Capture the cell that displays the provided text and extract its [x, y] central coordinate. 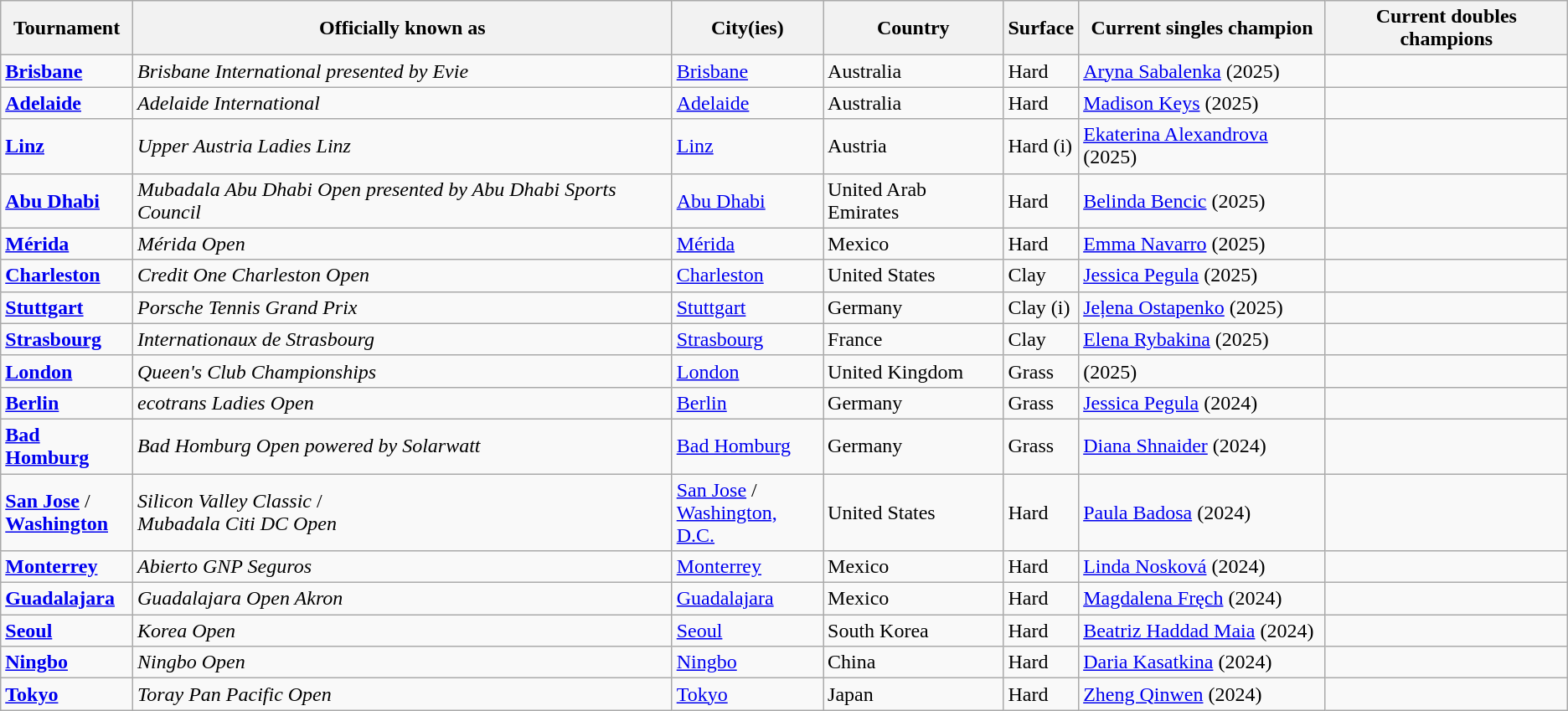
Toray Pan Pacific Open [402, 694]
Ningbo Open [402, 662]
(2025) [1203, 371]
Magdalena Fręch (2024) [1203, 599]
Jessica Pegula (2024) [1203, 403]
Elena Rybakina (2025) [1203, 339]
Surface [1041, 28]
Current doubles champions [1446, 28]
Madison Keys (2025) [1203, 103]
Daria Kasatkina (2024) [1203, 662]
Diana Shnaider (2024) [1203, 446]
Guadalajara Open Akron [402, 599]
Adelaide International [402, 103]
Brisbane International presented by Evie [402, 71]
Aryna Sabalenka (2025) [1203, 71]
Mérida Open [402, 244]
City(ies) [747, 28]
Beatriz Haddad Maia (2024) [1203, 631]
United Arab Emirates [913, 201]
Tournament [67, 28]
Internationaux de Strasbourg [402, 339]
Austria [913, 146]
Japan [913, 694]
Jeļena Ostapenko (2025) [1203, 307]
Bad Homburg Open powered by Solarwatt [402, 446]
San Jose /Washington [67, 513]
Abierto GNP Seguros [402, 567]
Zheng Qinwen (2024) [1203, 694]
Linda Nosková (2024) [1203, 567]
Queen's Club Championships [402, 371]
United Kingdom [913, 371]
San Jose /Washington, D.C. [747, 513]
Paula Badosa (2024) [1203, 513]
Clay (i) [1041, 307]
Korea Open [402, 631]
China [913, 662]
France [913, 339]
Country [913, 28]
Emma Navarro (2025) [1203, 244]
Jessica Pegula (2025) [1203, 276]
ecotrans Ladies Open [402, 403]
Porsche Tennis Grand Prix [402, 307]
Belinda Bencic (2025) [1203, 201]
Credit One Charleston Open [402, 276]
Silicon Valley Classic /Mubadala Citi DC Open [402, 513]
Ekaterina Alexandrova (2025) [1203, 146]
Officially known as [402, 28]
Mubadala Abu Dhabi Open presented by Abu Dhabi Sports Council [402, 201]
Upper Austria Ladies Linz [402, 146]
South Korea [913, 631]
Hard (i) [1041, 146]
Current singles champion [1203, 28]
